Scan for the cell matching the given text and deliver its (x, y) coordinate at center. 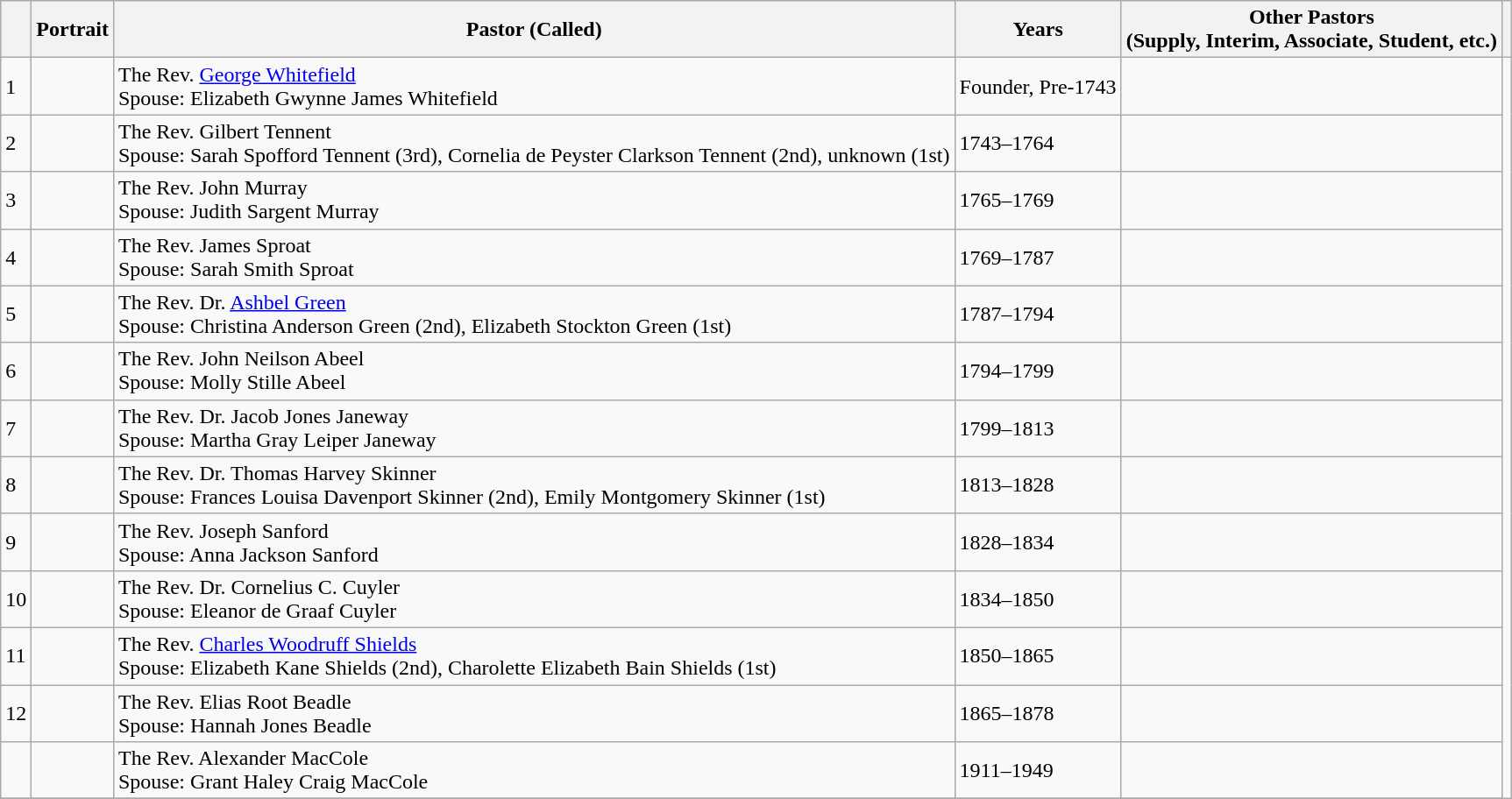
11 (16, 655)
1 (16, 86)
12 (16, 713)
The Rev. Dr. Jacob Jones JanewaySpouse: Martha Gray Leiper Janeway (534, 428)
1794–1799 (1038, 371)
1911–1949 (1038, 771)
1799–1813 (1038, 428)
1769–1787 (1038, 258)
1828–1834 (1038, 541)
2 (16, 144)
The Rev. Alexander MacColeSpouse: Grant Haley Craig MacCole (534, 771)
1743–1764 (1038, 144)
1765–1769 (1038, 200)
The Rev. Charles Woodruff ShieldsSpouse: Elizabeth Kane Shields (2nd), Charolette Elizabeth Bain Shields (1st) (534, 655)
1813–1828 (1038, 485)
5 (16, 314)
6 (16, 371)
1850–1865 (1038, 655)
The Rev. Elias Root BeadleSpouse: Hannah Jones Beadle (534, 713)
The Rev. Dr. Ashbel GreenSpouse: Christina Anderson Green (2nd), Elizabeth Stockton Green (1st) (534, 314)
The Rev. Gilbert TennentSpouse: Sarah Spofford Tennent (3rd), Cornelia de Peyster Clarkson Tennent (2nd), unknown (1st) (534, 144)
3 (16, 200)
1787–1794 (1038, 314)
The Rev. George WhitefieldSpouse: Elizabeth Gwynne James Whitefield (534, 86)
The Rev. John MurraySpouse: Judith Sargent Murray (534, 200)
Years (1038, 30)
1865–1878 (1038, 713)
Founder, Pre-1743 (1038, 86)
Portrait (73, 30)
The Rev. Dr. Cornelius C. CuylerSpouse: Eleanor de Graaf Cuyler (534, 599)
7 (16, 428)
The Rev. John Neilson AbeelSpouse: Molly Stille Abeel (534, 371)
The Rev. James SproatSpouse: Sarah Smith Sproat (534, 258)
8 (16, 485)
1834–1850 (1038, 599)
9 (16, 541)
4 (16, 258)
The Rev. Dr. Thomas Harvey SkinnerSpouse: Frances Louisa Davenport Skinner (2nd), Emily Montgomery Skinner (1st) (534, 485)
The Rev. Joseph SanfordSpouse: Anna Jackson Sanford (534, 541)
10 (16, 599)
Other Pastors(Supply, Interim, Associate, Student, etc.) (1311, 30)
Pastor (Called) (534, 30)
